Return (X, Y) of the center of cell containing provided text 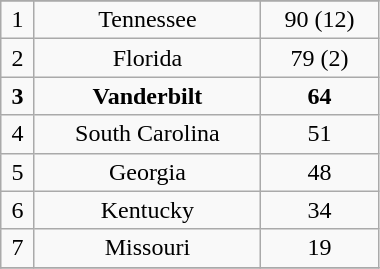
7 (18, 248)
2 (18, 58)
79 (2) (320, 58)
1 (18, 20)
4 (18, 134)
5 (18, 172)
Georgia (147, 172)
Kentucky (147, 210)
Vanderbilt (147, 96)
34 (320, 210)
64 (320, 96)
90 (12) (320, 20)
51 (320, 134)
Missouri (147, 248)
19 (320, 248)
South Carolina (147, 134)
Tennessee (147, 20)
48 (320, 172)
Florida (147, 58)
3 (18, 96)
6 (18, 210)
